Return the (x, y) coordinate for the center point of the cell that contains the specified text.  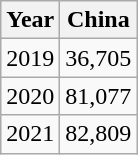
2019 (30, 58)
81,077 (98, 96)
2021 (30, 134)
China (98, 20)
82,809 (98, 134)
36,705 (98, 58)
Year (30, 20)
2020 (30, 96)
